Extract the (X, Y) coordinate from the center of the cell holding the provided text.  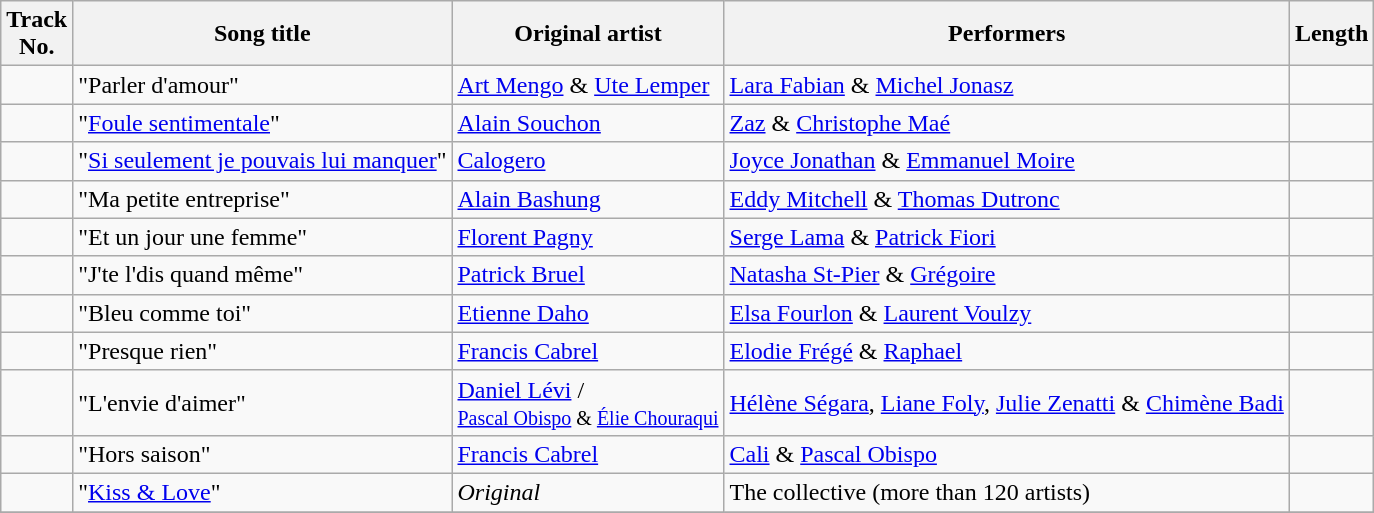
"Kiss & Love" (262, 492)
Daniel Lévi / Pascal Obispo & Élie Chouraqui (588, 402)
Performers (1006, 34)
"Foule sentimentale" (262, 123)
Original artist (588, 34)
Patrick Bruel (588, 275)
Elsa Fourlon & Laurent Voulzy (1006, 313)
Cali & Pascal Obispo (1006, 454)
Zaz & Christophe Maé (1006, 123)
Elodie Frégé & Raphael (1006, 351)
"Presque rien" (262, 351)
Original (588, 492)
Track No. (37, 34)
"Parler d'amour" (262, 85)
"Et un jour une femme" (262, 237)
Alain Souchon (588, 123)
Art Mengo & Ute Lemper (588, 85)
Serge Lama & Patrick Fiori (1006, 237)
"J'te l'dis quand même" (262, 275)
Lara Fabian & Michel Jonasz (1006, 85)
Alain Bashung (588, 199)
"L'envie d'aimer" (262, 402)
"Ma petite entreprise" (262, 199)
"Bleu comme toi" (262, 313)
"Si seulement je pouvais lui manquer" (262, 161)
Natasha St-Pier & Grégoire (1006, 275)
Calogero (588, 161)
The collective (more than 120 artists) (1006, 492)
Joyce Jonathan & Emmanuel Moire (1006, 161)
Song title (262, 34)
Eddy Mitchell & Thomas Dutronc (1006, 199)
Florent Pagny (588, 237)
Length (1331, 34)
Etienne Daho (588, 313)
Hélène Ségara, Liane Foly, Julie Zenatti & Chimène Badi (1006, 402)
"Hors saison" (262, 454)
